Search for the cell housing the specified text and yield its (X, Y) center coordinate. 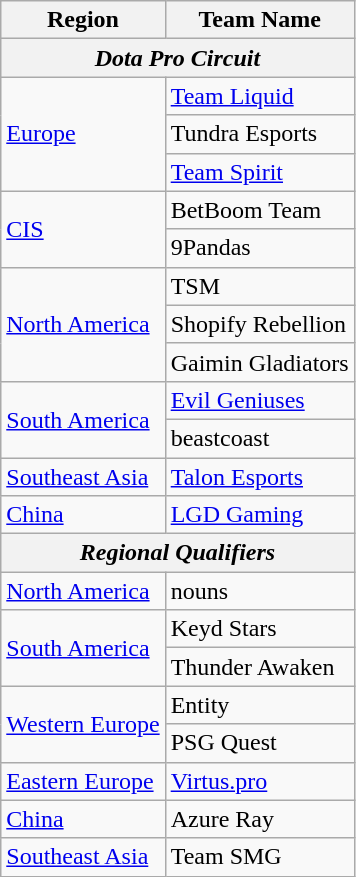
Europe (83, 134)
Entity (260, 705)
Evil Geniuses (260, 400)
PSG Quest (260, 743)
BetBoom Team (260, 210)
Western Europe (83, 724)
Talon Esports (260, 477)
Keyd Stars (260, 629)
Region (83, 20)
Dota Pro Circuit (178, 58)
TSM (260, 286)
Eastern Europe (83, 781)
Virtus.pro (260, 781)
LGD Gaming (260, 515)
Regional Qualifiers (178, 553)
Team Liquid (260, 96)
Team SMG (260, 857)
CIS (83, 229)
9Pandas (260, 248)
Shopify Rebellion (260, 324)
beastcoast (260, 438)
nouns (260, 591)
Gaimin Gladiators (260, 362)
Azure Ray (260, 819)
Tundra Esports (260, 134)
Team Name (260, 20)
Thunder Awaken (260, 667)
Team Spirit (260, 172)
